From the cell containing the given text, extract its center point as (X, Y) coordinate. 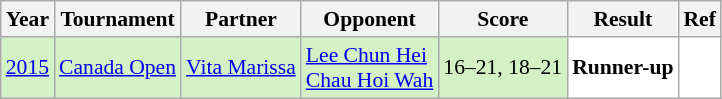
Tournament (118, 19)
16–21, 18–21 (502, 68)
Runner-up (622, 68)
Canada Open (118, 68)
Lee Chun Hei Chau Hoi Wah (370, 68)
Ref (699, 19)
Partner (241, 19)
Year (28, 19)
2015 (28, 68)
Score (502, 19)
Opponent (370, 19)
Result (622, 19)
Vita Marissa (241, 68)
